Locate the cell with the specified text and output its (X, Y) center coordinate. 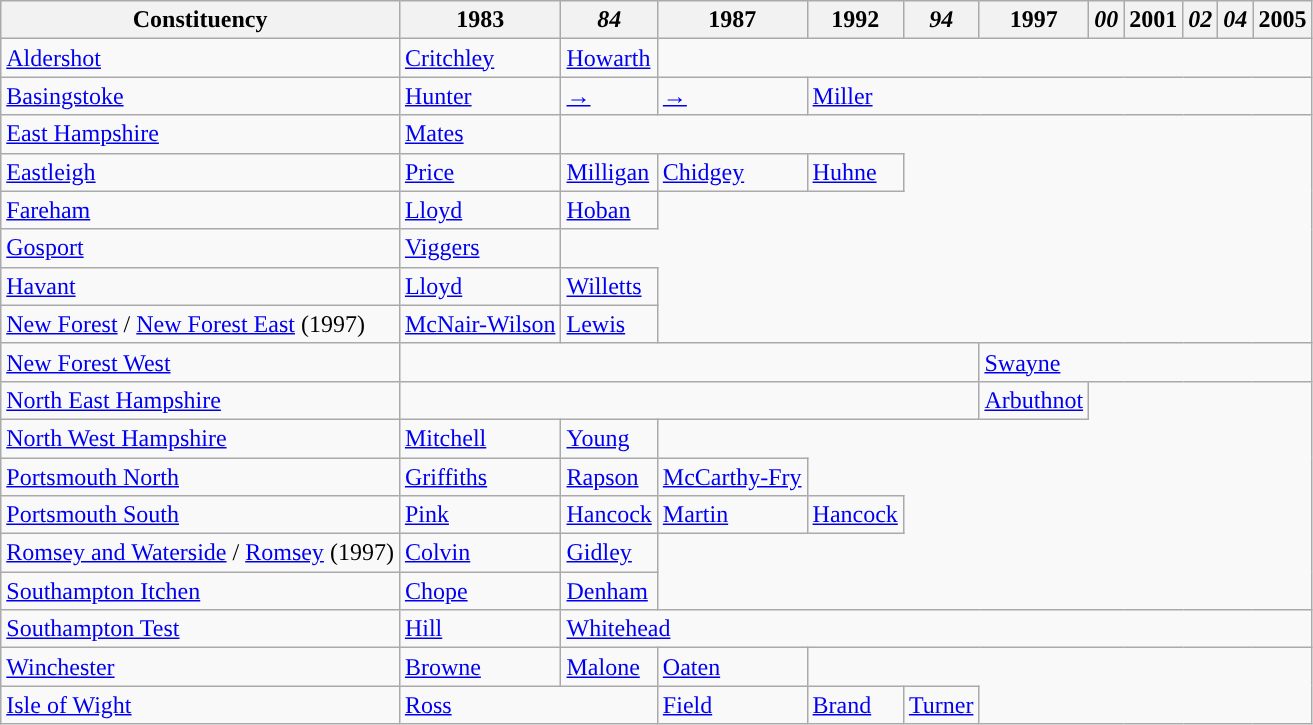
Whitehead (936, 629)
Arbuthnot (1034, 400)
North West Hampshire (200, 438)
2005 (1282, 20)
Huhne (855, 172)
Pink (480, 515)
Portsmouth North (200, 477)
McCarthy-Fry (732, 477)
84 (609, 20)
Brand (855, 705)
New Forest / New Forest East (1997) (200, 324)
Mates (480, 134)
Gidley (609, 553)
Ross (528, 705)
02 (1200, 20)
Basingstoke (200, 96)
Portsmouth South (200, 515)
Browne (480, 667)
Malone (609, 667)
Denham (609, 591)
Mitchell (480, 438)
2001 (1154, 20)
Aldershot (200, 58)
1983 (480, 20)
New Forest West (200, 362)
1987 (732, 20)
Willetts (609, 286)
Viggers (480, 248)
Romsey and Waterside / Romsey (1997) (200, 553)
Fareham (200, 210)
Milligan (609, 172)
Hunter (480, 96)
East Hampshire (200, 134)
Turner (941, 705)
Lewis (609, 324)
Winchester (200, 667)
Rapson (609, 477)
04 (1236, 20)
Miller (1060, 96)
Constituency (200, 20)
Isle of Wight (200, 705)
Colvin (480, 553)
Swayne (1146, 362)
Price (480, 172)
Field (732, 705)
Martin (732, 515)
Hoban (609, 210)
Hill (480, 629)
Critchley (480, 58)
Southampton Test (200, 629)
Chope (480, 591)
1997 (1034, 20)
1992 (855, 20)
Eastleigh (200, 172)
Chidgey (732, 172)
Oaten (732, 667)
00 (1106, 20)
94 (941, 20)
North East Hampshire (200, 400)
McNair-Wilson (480, 324)
Young (609, 438)
Griffiths (480, 477)
Havant (200, 286)
Gosport (200, 248)
Howarth (609, 58)
Southampton Itchen (200, 591)
